Detect which cell encompasses the target text, then output its (x, y) center coordinate. 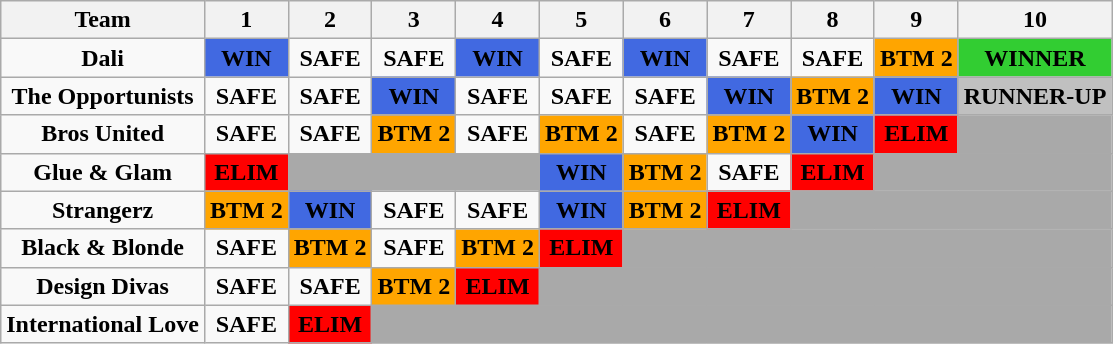
Strangerz (103, 210)
The Opportunists (103, 96)
2 (330, 20)
Black & Blonde (103, 248)
Glue & Glam (103, 172)
8 (833, 20)
RUNNER-UP (1035, 96)
Design Divas (103, 286)
9 (916, 20)
Team (103, 20)
Bros United (103, 134)
1 (246, 20)
7 (749, 20)
10 (1035, 20)
WINNER (1035, 58)
3 (414, 20)
Dali (103, 58)
6 (665, 20)
4 (498, 20)
5 (581, 20)
International Love (103, 324)
